Search for the cell housing the specified text and yield its [x, y] center coordinate. 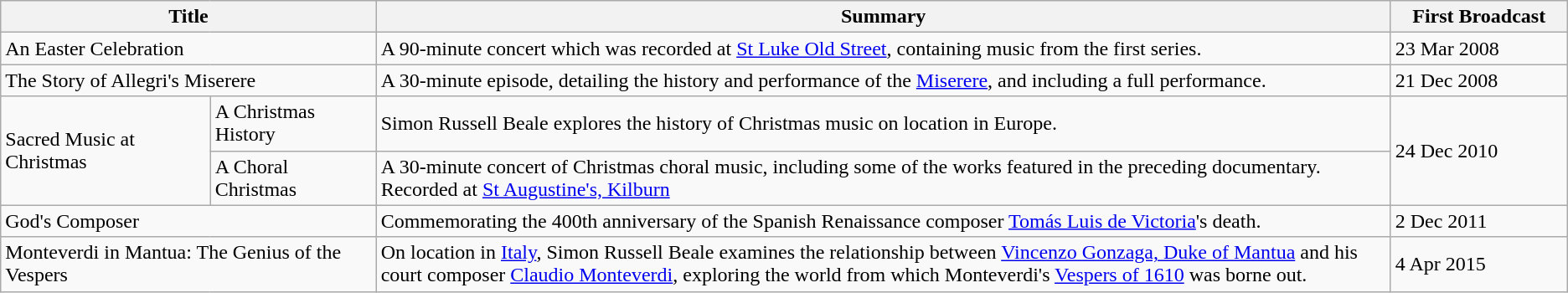
The Story of Allegri's Miserere [188, 80]
Commemorating the 400th anniversary of the Spanish Renaissance composer Tomás Luis de Victoria's death. [883, 221]
2 Dec 2011 [1479, 221]
24 Dec 2010 [1479, 151]
A 90-minute concert which was recorded at St Luke Old Street, containing music from the first series. [883, 49]
A 30-minute concert of Christmas choral music, including some of the works featured in the preceding documentary. Recorded at St Augustine's, Kilburn [883, 177]
21 Dec 2008 [1479, 80]
Sacred Music at Christmas [106, 151]
A 30-minute episode, detailing the history and performance of the Miserere, and including a full performance. [883, 80]
An Easter Celebration [188, 49]
4 Apr 2015 [1479, 265]
A Choral Christmas [293, 177]
First Broadcast [1479, 17]
A Christmas History [293, 124]
Title [188, 17]
Simon Russell Beale explores the history of Christmas music on location in Europe. [883, 124]
Summary [883, 17]
23 Mar 2008 [1479, 49]
Monteverdi in Mantua: The Genius of the Vespers [188, 265]
God's Composer [188, 221]
